Identify which cell holds the provided text, then report its [x, y] central coordinate. 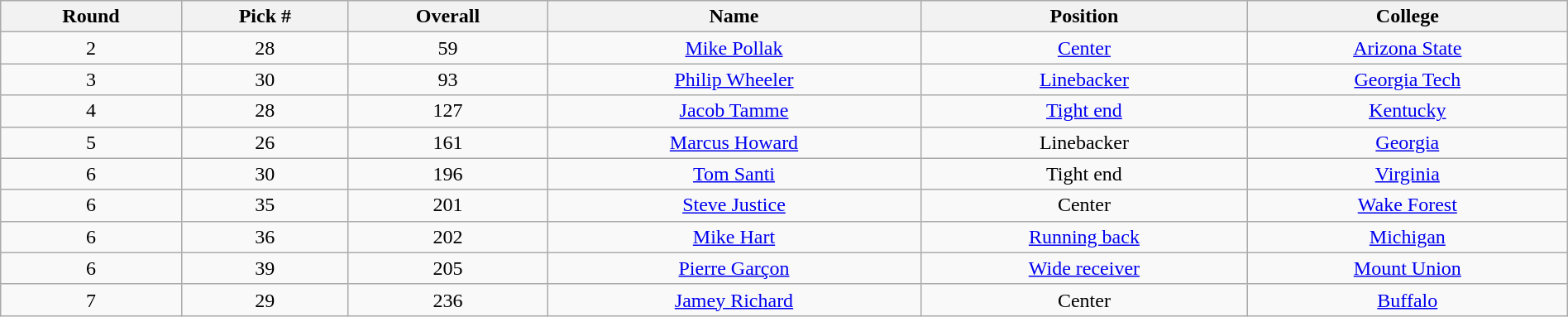
Marcus Howard [734, 142]
Overall [447, 17]
7 [91, 300]
Position [1083, 17]
Steve Justice [734, 205]
Georgia [1408, 142]
Running back [1083, 237]
236 [447, 300]
Buffalo [1408, 300]
39 [265, 268]
Tom Santi [734, 174]
Arizona State [1408, 48]
196 [447, 174]
35 [265, 205]
Jamey Richard [734, 300]
93 [447, 79]
26 [265, 142]
Michigan [1408, 237]
4 [91, 111]
Wake Forest [1408, 205]
2 [91, 48]
Mike Hart [734, 237]
205 [447, 268]
202 [447, 237]
Jacob Tamme [734, 111]
5 [91, 142]
36 [265, 237]
Mount Union [1408, 268]
Georgia Tech [1408, 79]
201 [447, 205]
Mike Pollak [734, 48]
Name [734, 17]
Pick # [265, 17]
Philip Wheeler [734, 79]
161 [447, 142]
127 [447, 111]
Virginia [1408, 174]
College [1408, 17]
Round [91, 17]
3 [91, 79]
Kentucky [1408, 111]
Pierre Garçon [734, 268]
Wide receiver [1083, 268]
59 [447, 48]
29 [265, 300]
